For the text-containing cell, return its midpoint in (X, Y) coordinate format. 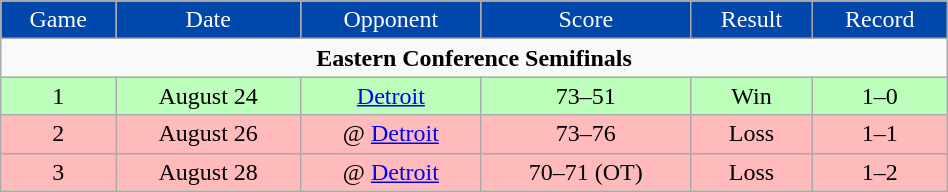
Detroit (391, 96)
73–51 (586, 96)
Game (58, 20)
August 26 (208, 134)
73–76 (586, 134)
1–0 (880, 96)
Score (586, 20)
Date (208, 20)
Result (752, 20)
Opponent (391, 20)
Record (880, 20)
August 28 (208, 172)
1–1 (880, 134)
Win (752, 96)
2 (58, 134)
70–71 (OT) (586, 172)
1 (58, 96)
August 24 (208, 96)
3 (58, 172)
Eastern Conference Semifinals (474, 58)
1–2 (880, 172)
